Find where the given text appears and provide that cell's center as [x, y] coordinate. 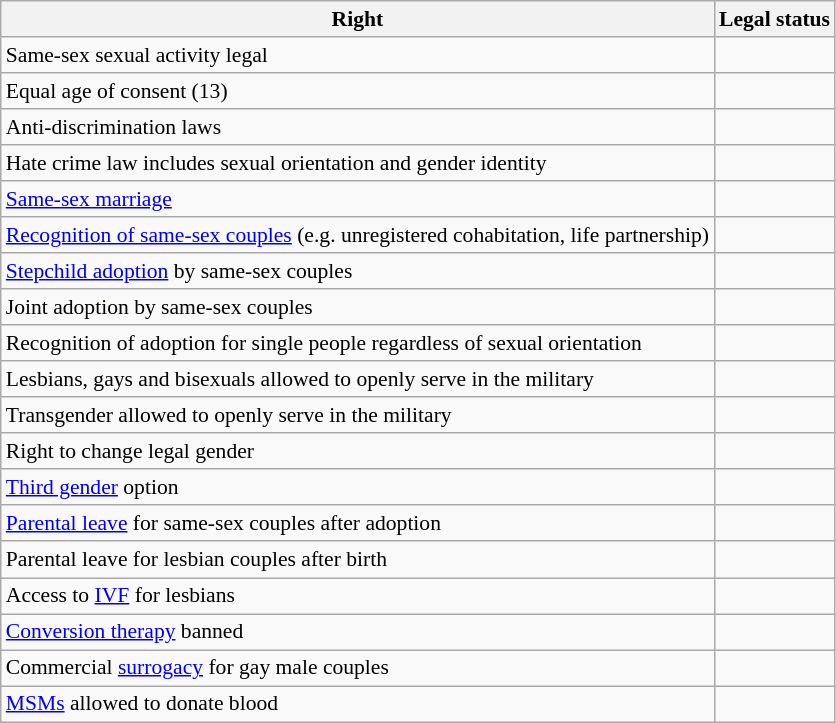
Equal age of consent (13) [358, 91]
Recognition of same-sex couples (e.g. unregistered cohabitation, life partnership) [358, 235]
Conversion therapy banned [358, 632]
Same-sex sexual activity legal [358, 55]
Right to change legal gender [358, 452]
Anti-discrimination laws [358, 127]
Parental leave for same-sex couples after adoption [358, 524]
Same-sex marriage [358, 199]
Hate crime law includes sexual orientation and gender identity [358, 163]
Third gender option [358, 488]
Transgender allowed to openly serve in the military [358, 416]
Lesbians, gays and bisexuals allowed to openly serve in the military [358, 380]
Recognition of adoption for single people regardless of sexual orientation [358, 344]
Stepchild adoption by same-sex couples [358, 271]
MSMs allowed to donate blood [358, 704]
Right [358, 19]
Commercial surrogacy for gay male couples [358, 668]
Legal status [774, 19]
Access to IVF for lesbians [358, 596]
Parental leave for lesbian couples after birth [358, 560]
Joint adoption by same-sex couples [358, 308]
